For the text-containing cell, return its midpoint in (X, Y) coordinate format. 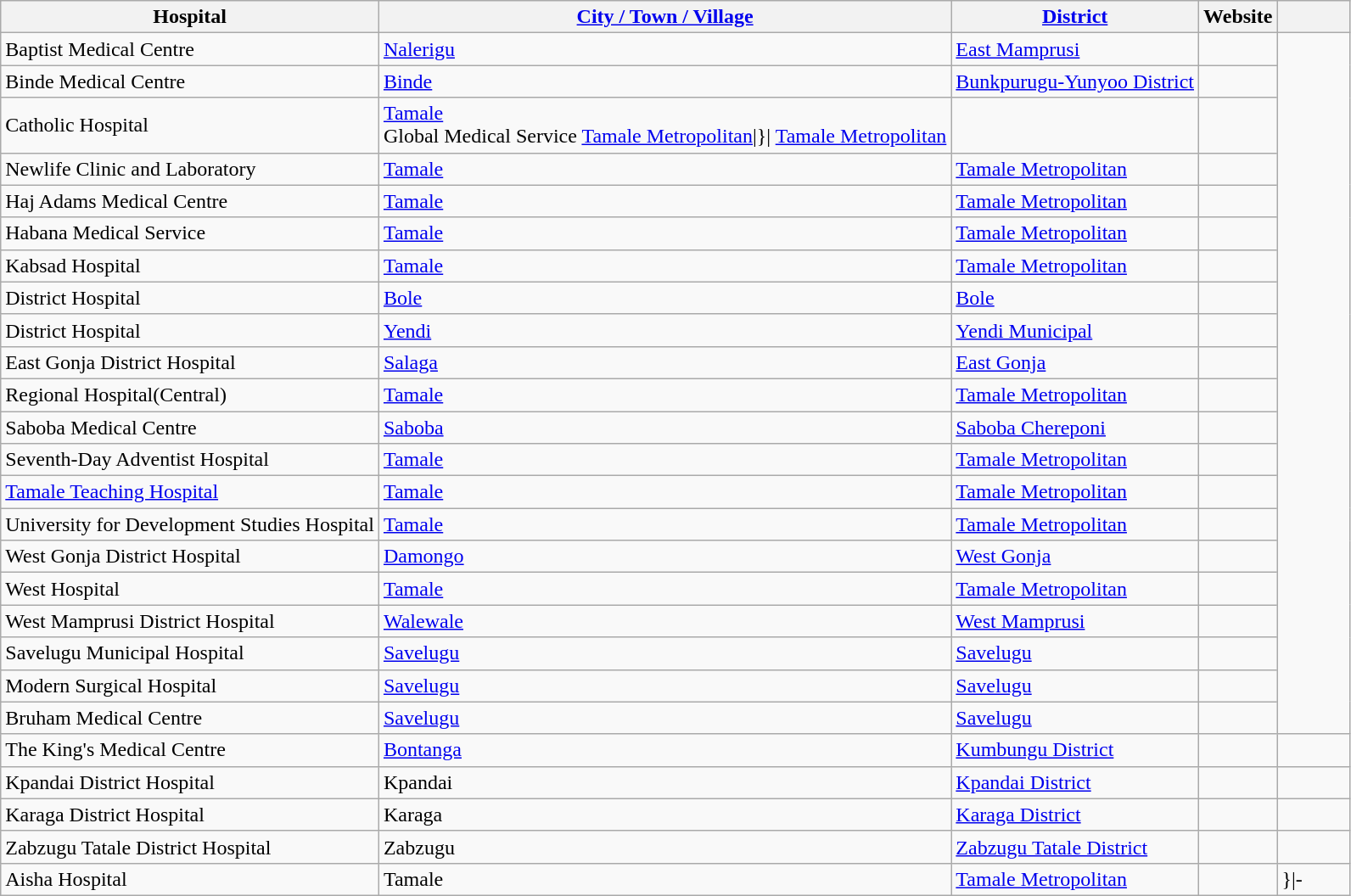
Saboba (664, 427)
West Mamprusi District Hospital (190, 621)
East Gonja (1075, 362)
Karaga District Hospital (190, 815)
Seventh-Day Adventist Hospital (190, 460)
Website (1238, 17)
Modern Surgical Hospital (190, 686)
Aisha Hospital (190, 879)
Zabzugu Tatale District (1075, 847)
}|- (1314, 879)
Binde (664, 81)
West Hospital (190, 589)
East Mamprusi (1075, 49)
Catholic Hospital (190, 126)
Kumbungu District (1075, 750)
Bruham Medical Centre (190, 718)
Kpandai (664, 782)
Yendi Municipal (1075, 330)
West Gonja District Hospital (190, 557)
Bontanga (664, 750)
Walewale (664, 621)
Habana Medical Service (190, 233)
Nalerigu (664, 49)
The King's Medical Centre (190, 750)
Savelugu Municipal Hospital (190, 653)
West Mamprusi (1075, 621)
Newlife Clinic and Laboratory (190, 169)
Zabzugu (664, 847)
Baptist Medical Centre (190, 49)
Tamale Teaching Hospital (190, 492)
Saboba Chereponi (1075, 427)
Karaga (664, 815)
Binde Medical Centre (190, 81)
Kabsad Hospital (190, 266)
Bunkpurugu-Yunyoo District (1075, 81)
Kpandai District Hospital (190, 782)
Yendi (664, 330)
Damongo (664, 557)
Haj Adams Medical Centre (190, 201)
East Gonja District Hospital (190, 362)
TamaleGlobal Medical Service Tamale Metropolitan|}| Tamale Metropolitan (664, 126)
Kpandai District (1075, 782)
Regional Hospital(Central) (190, 395)
District (1075, 17)
Salaga (664, 362)
City / Town / Village (664, 17)
Saboba Medical Centre (190, 427)
University for Development Studies Hospital (190, 524)
West Gonja (1075, 557)
Zabzugu Tatale District Hospital (190, 847)
Hospital (190, 17)
Karaga District (1075, 815)
